Search for the cell housing the specified text and yield its (x, y) center coordinate. 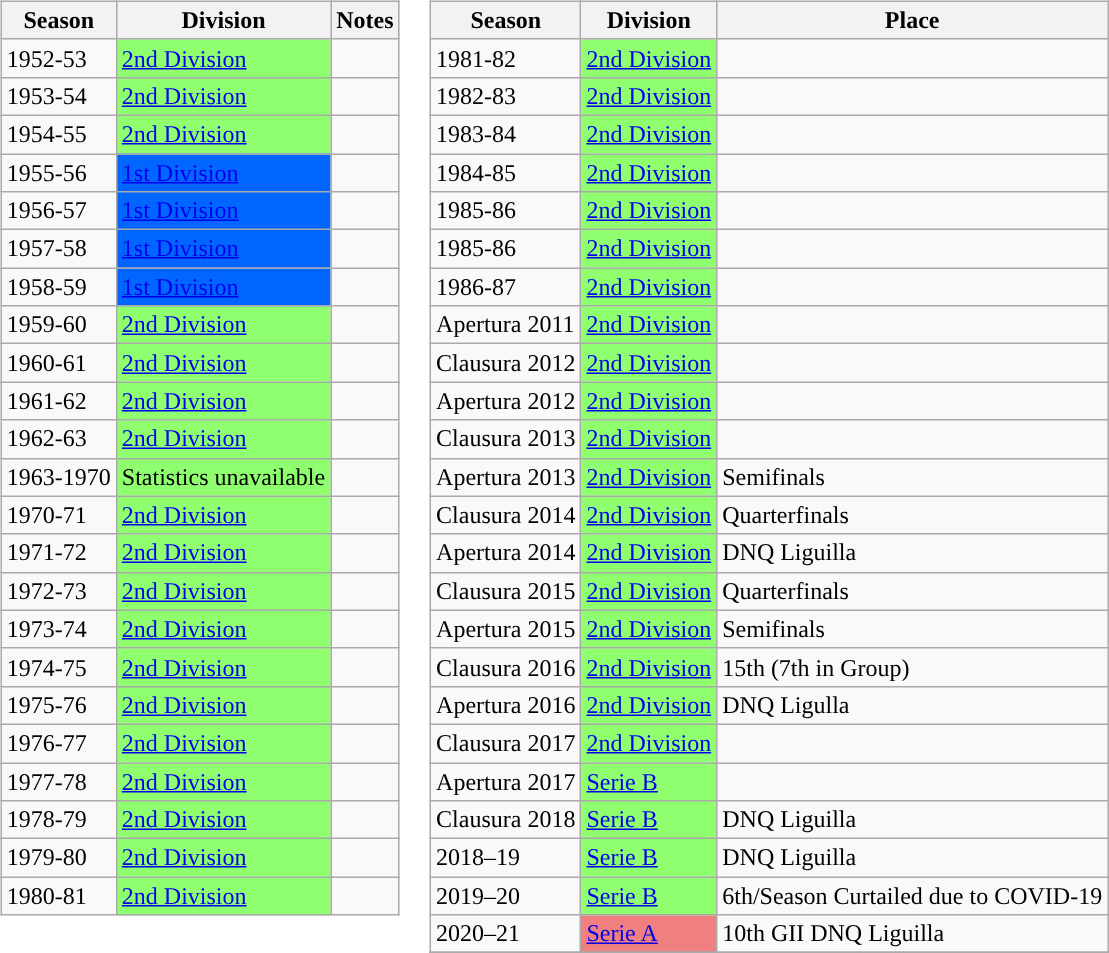
1957-58 (58, 249)
1974-75 (58, 667)
Clausura 2018 (506, 820)
1982-83 (506, 96)
1956-57 (58, 211)
Notes (365, 20)
2019–20 (506, 896)
1960-61 (58, 363)
2020–21 (506, 934)
1983-84 (506, 134)
1978-79 (58, 820)
1959-60 (58, 325)
Place (912, 20)
1973-74 (58, 629)
2018–19 (506, 858)
1986-87 (506, 287)
15th (7th in Group) (912, 667)
1963-1970 (58, 477)
Clausura 2017 (506, 743)
Clausura 2012 (506, 363)
1976-77 (58, 743)
1984-85 (506, 173)
Apertura 2016 (506, 705)
1972-73 (58, 591)
1975-76 (58, 705)
1954-55 (58, 134)
1962-63 (58, 439)
1970-71 (58, 515)
1980-81 (58, 896)
DNQ Ligulla (912, 705)
Apertura 2012 (506, 401)
Apertura 2014 (506, 553)
1952-53 (58, 58)
Apertura 2011 (506, 325)
Clausura 2013 (506, 439)
1961-62 (58, 401)
Apertura 2017 (506, 781)
Apertura 2013 (506, 477)
Apertura 2015 (506, 629)
Clausura 2015 (506, 591)
Clausura 2016 (506, 667)
Clausura 2014 (506, 515)
1955-56 (58, 173)
1953-54 (58, 96)
Serie A (649, 934)
10th GII DNQ Liguilla (912, 934)
1977-78 (58, 781)
1958-59 (58, 287)
6th/Season Curtailed due to COVID-19 (912, 896)
1979-80 (58, 858)
1971-72 (58, 553)
Statistics unavailable (223, 477)
1981-82 (506, 58)
